Identify which cell holds the provided text, then report its [x, y] central coordinate. 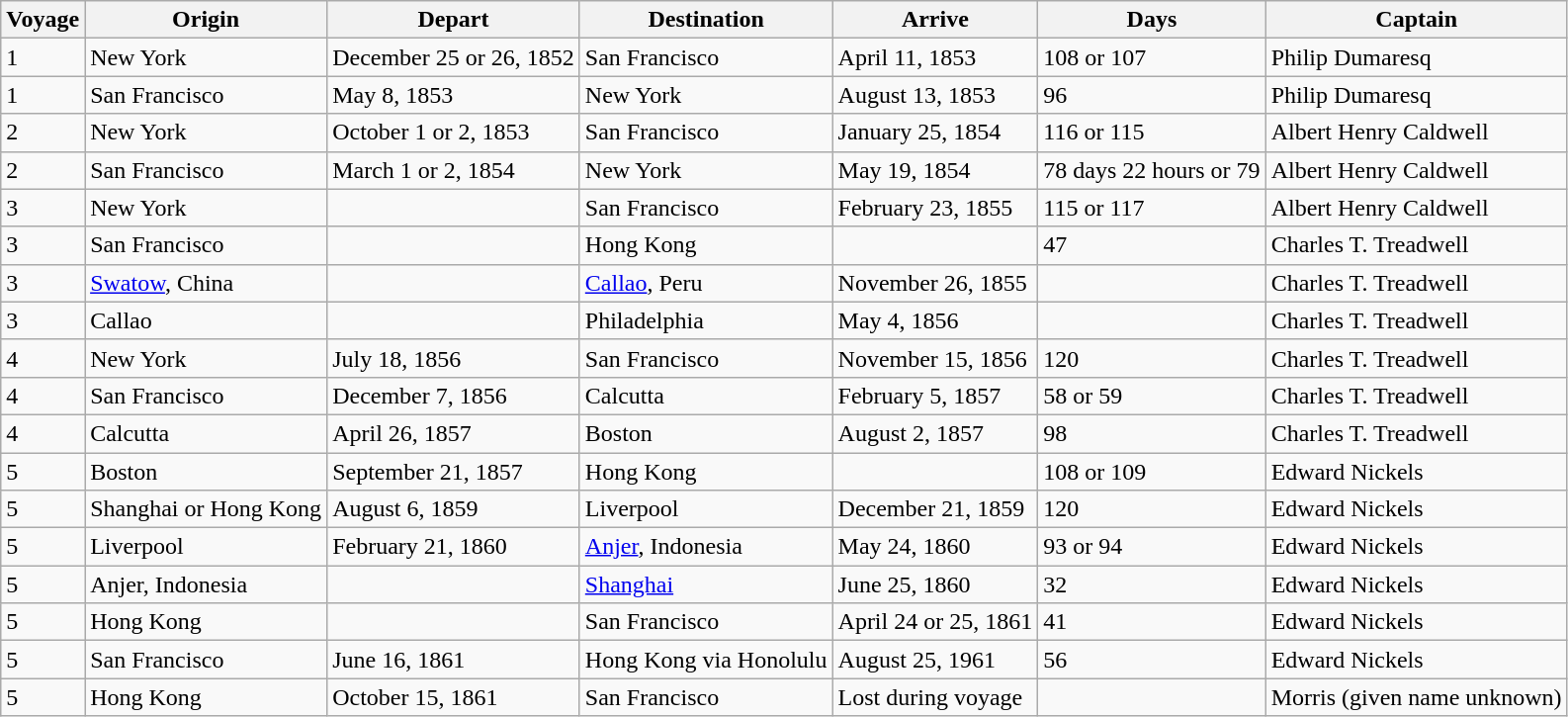
March 1 or 2, 1854 [454, 170]
Depart [454, 20]
96 [1152, 95]
June 16, 1861 [454, 660]
June 25, 1860 [935, 584]
April 26, 1857 [454, 433]
August 2, 1857 [935, 433]
May 19, 1854 [935, 170]
47 [1152, 245]
November 26, 1855 [935, 283]
Destination [706, 20]
August 25, 1961 [935, 660]
56 [1152, 660]
115 or 117 [1152, 208]
Shanghai or Hong Kong [206, 509]
Captain [1416, 20]
February 5, 1857 [935, 396]
February 23, 1855 [935, 208]
December 7, 1856 [454, 396]
January 25, 1854 [935, 133]
February 21, 1860 [454, 547]
Hong Kong via Honolulu [706, 660]
41 [1152, 622]
May 4, 1856 [935, 320]
August 6, 1859 [454, 509]
September 21, 1857 [454, 472]
November 15, 1856 [935, 358]
May 8, 1853 [454, 95]
Swatow, China [206, 283]
93 or 94 [1152, 547]
August 13, 1853 [935, 95]
Lost during voyage [935, 697]
May 24, 1860 [935, 547]
116 or 115 [1152, 133]
Arrive [935, 20]
108 or 107 [1152, 57]
December 25 or 26, 1852 [454, 57]
Voyage [44, 20]
October 15, 1861 [454, 697]
32 [1152, 584]
April 11, 1853 [935, 57]
78 days 22 hours or 79 [1152, 170]
Days [1152, 20]
58 or 59 [1152, 396]
Origin [206, 20]
April 24 or 25, 1861 [935, 622]
Callao [206, 320]
98 [1152, 433]
July 18, 1856 [454, 358]
108 or 109 [1152, 472]
Callao, Peru [706, 283]
Morris (given name unknown) [1416, 697]
Shanghai [706, 584]
October 1 or 2, 1853 [454, 133]
December 21, 1859 [935, 509]
Philadelphia [706, 320]
